Output the [x, y] coordinate of the center of the cell containing the given text.  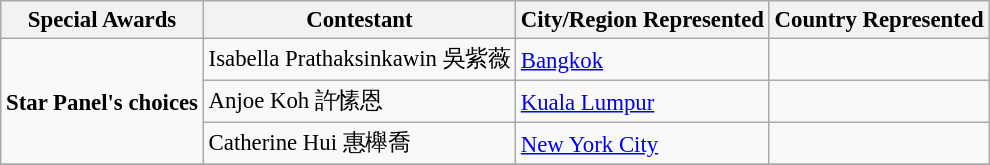
Catherine Hui 惠櫸喬 [359, 144]
Star Panel's choices [102, 102]
Isabella Prathaksinkawin 吳紫薇 [359, 60]
Kuala Lumpur [642, 102]
Bangkok [642, 60]
Special Awards [102, 20]
City/Region Represented [642, 20]
New York City [642, 144]
Contestant [359, 20]
Country Represented [879, 20]
Anjoe Koh 許愫恩 [359, 102]
